Capture the cell that displays the provided text and extract its [X, Y] central coordinate. 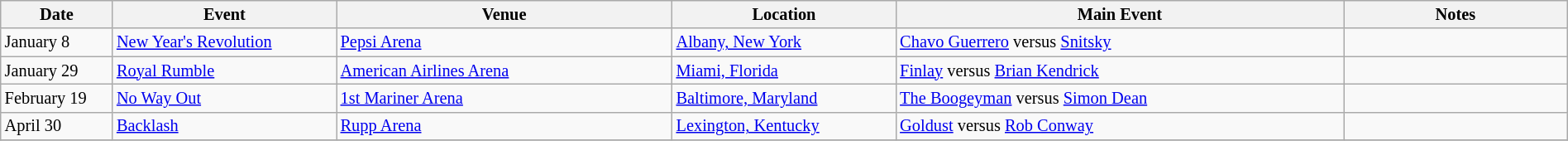
American Airlines Arena [504, 70]
Event [225, 14]
New Year's Revolution [225, 42]
Goldust versus Rob Conway [1120, 126]
April 30 [56, 126]
Venue [504, 14]
Notes [1456, 14]
Chavo Guerrero versus Snitsky [1120, 42]
Date [56, 14]
Miami, Florida [784, 70]
Pepsi Arena [504, 42]
The Boogeyman versus Simon Dean [1120, 98]
Rupp Arena [504, 126]
January 8 [56, 42]
Location [784, 14]
January 29 [56, 70]
Main Event [1120, 14]
No Way Out [225, 98]
Lexington, Kentucky [784, 126]
Backlash [225, 126]
Finlay versus Brian Kendrick [1120, 70]
Albany, New York [784, 42]
Baltimore, Maryland [784, 98]
Royal Rumble [225, 70]
1st Mariner Arena [504, 98]
February 19 [56, 98]
